Detect which cell encompasses the target text, then output its [X, Y] center coordinate. 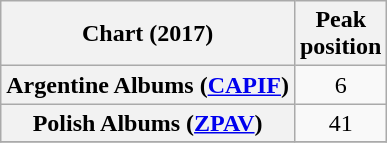
Argentine Albums (CAPIF) [148, 85]
Chart (2017) [148, 34]
6 [340, 85]
41 [340, 123]
Peakposition [340, 34]
Polish Albums (ZPAV) [148, 123]
